Provide the [x, y] coordinate of the cell's center where the given text is located.  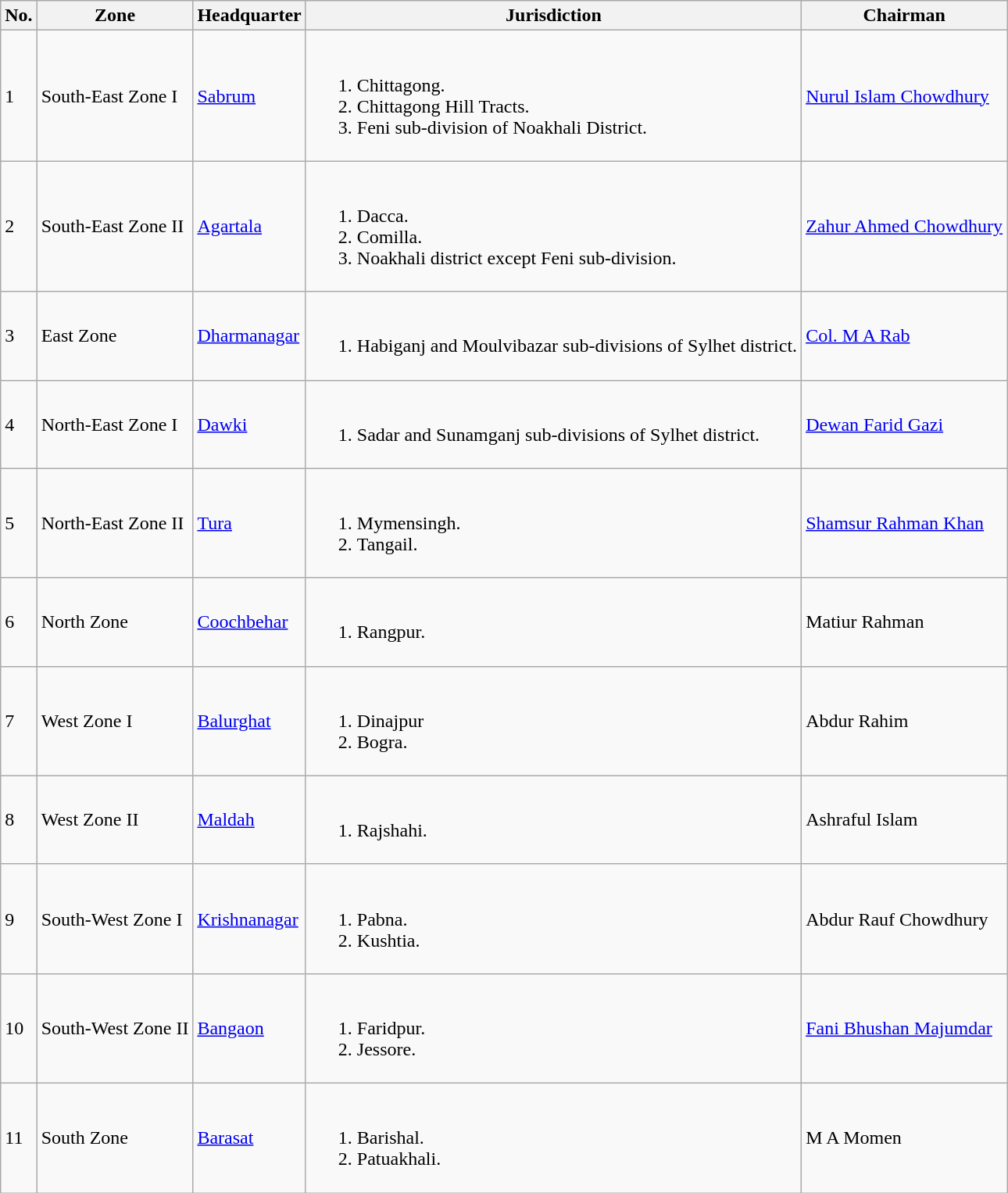
Bangaon [249, 1028]
South-West Zone I [115, 919]
Abdur Rauf Chowdhury [905, 919]
Maldah [249, 819]
Agartala [249, 227]
Habiganj and Moulvibazar sub-divisions of Sylhet district. [553, 336]
Faridpur.Jessore. [553, 1028]
West Zone II [115, 819]
Chittagong.Chittagong Hill Tracts.Feni sub-division of Noakhali District. [553, 95]
North-East Zone I [115, 424]
Ashraful Islam [905, 819]
Mymensingh.Tangail. [553, 523]
2 [19, 227]
Dharmanagar [249, 336]
10 [19, 1028]
Chairman [905, 16]
3 [19, 336]
Jurisdiction [553, 16]
Fani Bhushan Majumdar [905, 1028]
Headquarter [249, 16]
11 [19, 1137]
8 [19, 819]
No. [19, 16]
Balurghat [249, 721]
Nurul Islam Chowdhury [905, 95]
Rangpur. [553, 622]
4 [19, 424]
North Zone [115, 622]
Dacca.Comilla.Noakhali district except Feni sub-division. [553, 227]
Coochbehar [249, 622]
Shamsur Rahman Khan [905, 523]
Sabrum [249, 95]
Rajshahi. [553, 819]
Dawki [249, 424]
Dewan Farid Gazi [905, 424]
West Zone I [115, 721]
Zone [115, 16]
1 [19, 95]
Barasat [249, 1137]
South-West Zone II [115, 1028]
5 [19, 523]
Tura [249, 523]
North-East Zone II [115, 523]
Matiur Rahman [905, 622]
East Zone [115, 336]
DinajpurBogra. [553, 721]
South-East Zone I [115, 95]
Sadar and Sunamganj sub-divisions of Sylhet district. [553, 424]
6 [19, 622]
Barishal.Patuakhali. [553, 1137]
Pabna.Kushtia. [553, 919]
M A Momen [905, 1137]
9 [19, 919]
South Zone [115, 1137]
7 [19, 721]
Krishnanagar [249, 919]
Col. M A Rab [905, 336]
South-East Zone II [115, 227]
Zahur Ahmed Chowdhury [905, 227]
Abdur Rahim [905, 721]
